Locate the cell with the specified text and output its (x, y) center coordinate. 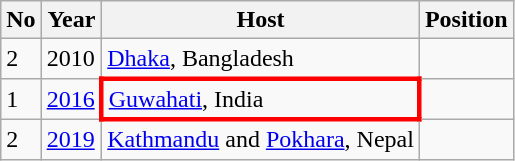
Year (72, 20)
2019 (72, 139)
Guwahati, India (261, 98)
Kathmandu and Pokhara, Nepal (261, 139)
2010 (72, 59)
Position (466, 20)
No (21, 20)
1 (21, 98)
Host (261, 20)
Dhaka, Bangladesh (261, 59)
2016 (72, 98)
